Identify which cell holds the provided text, then report its (X, Y) central coordinate. 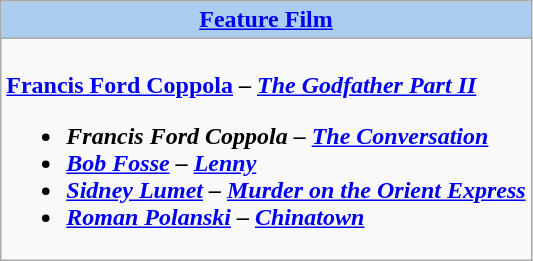
Feature Film (266, 20)
